For the text-containing cell, return its midpoint in [X, Y] coordinate format. 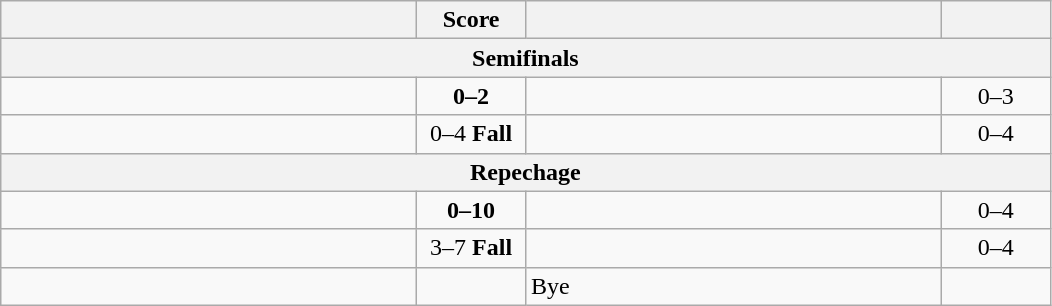
0–4 Fall [472, 134]
Semifinals [526, 58]
0–2 [472, 96]
3–7 Fall [472, 248]
0–10 [472, 210]
0–3 [996, 96]
Repechage [526, 172]
Score [472, 20]
Bye [733, 286]
